Locate the cell with the specified text and output its [X, Y] center coordinate. 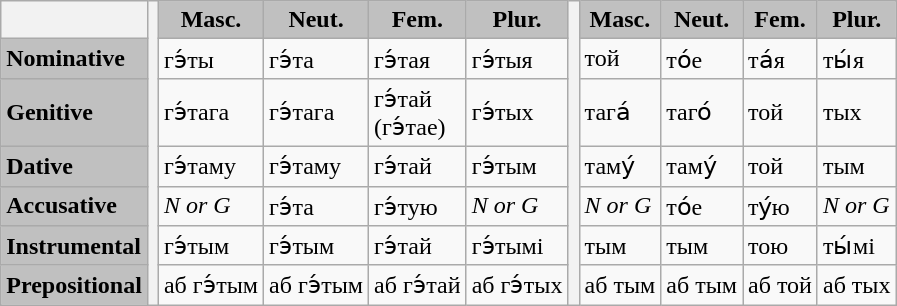
гэ́тую [418, 206]
гэ́тай(гэ́тае) [418, 112]
Dative [74, 166]
тага́ [620, 112]
ты́мі [856, 246]
тою [780, 246]
гэ́тыя [517, 59]
Genitive [74, 112]
гэ́тая [418, 59]
Nominative [74, 59]
Prepositional [74, 285]
аб гэ́тых [517, 285]
таго́ [702, 112]
гэ́тых [517, 112]
та́я [780, 59]
гэ́тымі [517, 246]
ту́ю [780, 206]
гэ́ты [210, 59]
ты́я [856, 59]
аб той [780, 285]
Instrumental [74, 246]
Accusative [74, 206]
аб гэ́тай [418, 285]
тых [856, 112]
аб тых [856, 285]
